Pinpoint the cell where the given text exists, returning its (X, Y) midpoint coordinate. 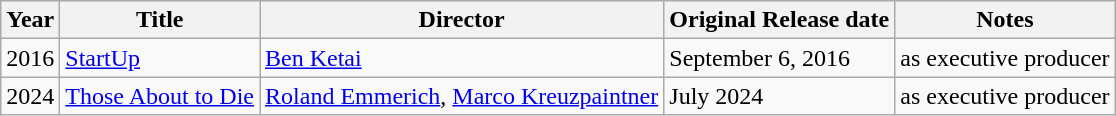
Notes (1005, 20)
2016 (30, 58)
Original Release date (780, 20)
September 6, 2016 (780, 58)
Roland Emmerich, Marco Kreuzpaintner (462, 96)
2024 (30, 96)
Ben Ketai (462, 58)
StartUp (160, 58)
Title (160, 20)
Year (30, 20)
Director (462, 20)
Those About to Die (160, 96)
July 2024 (780, 96)
